Find where the given text appears and provide that cell's center as (x, y) coordinate. 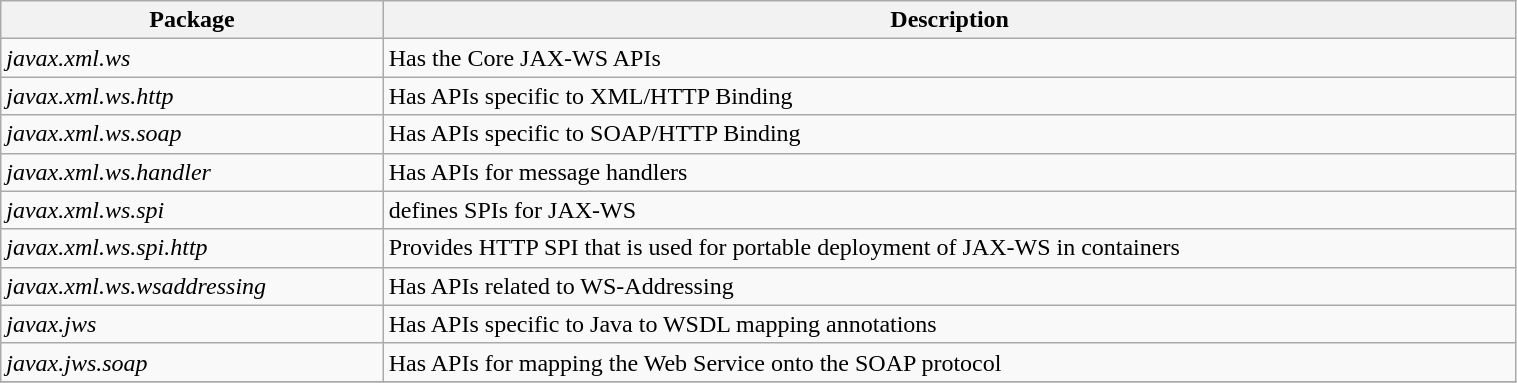
javax.xml.ws.spi.http (192, 248)
javax.jws (192, 324)
defines SPIs for JAX-WS (950, 210)
Provides HTTP SPI that is used for portable deployment of JAX-WS in containers (950, 248)
javax.xml.ws.handler (192, 172)
Description (950, 20)
Package (192, 20)
javax.xml.ws (192, 58)
javax.xml.ws.http (192, 96)
Has APIs specific to SOAP/HTTP Binding (950, 134)
Has APIs related to WS-Addressing (950, 286)
Has APIs specific to Java to WSDL mapping annotations (950, 324)
Has APIs for message handlers (950, 172)
javax.xml.ws.wsaddressing (192, 286)
Has APIs specific to XML/HTTP Binding (950, 96)
javax.xml.ws.spi (192, 210)
javax.jws.soap (192, 362)
Has APIs for mapping the Web Service onto the SOAP protocol (950, 362)
Has the Core JAX-WS APIs (950, 58)
javax.xml.ws.soap (192, 134)
